Return [X, Y] of the center of cell containing provided text 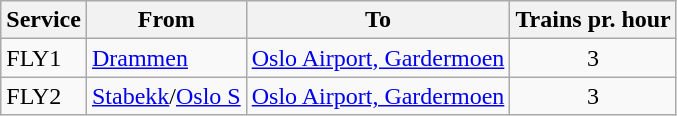
To [378, 20]
FLY2 [44, 96]
Stabekk/Oslo S [166, 96]
FLY1 [44, 58]
Service [44, 20]
Drammen [166, 58]
Trains pr. hour [593, 20]
From [166, 20]
